From the cell containing the given text, extract its center point as [X, Y] coordinate. 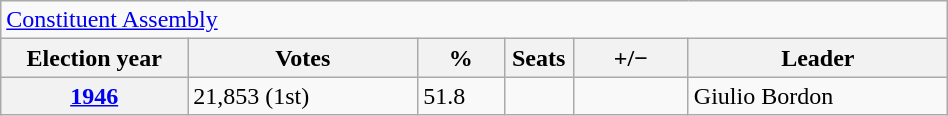
Seats [538, 58]
21,853 (1st) [303, 96]
Constituent Assembly [474, 20]
+/− [630, 58]
Votes [303, 58]
Leader [818, 58]
Giulio Bordon [818, 96]
51.8 [461, 96]
Election year [94, 58]
1946 [94, 96]
% [461, 58]
